Output the [x, y] coordinate of the center of the cell containing the given text.  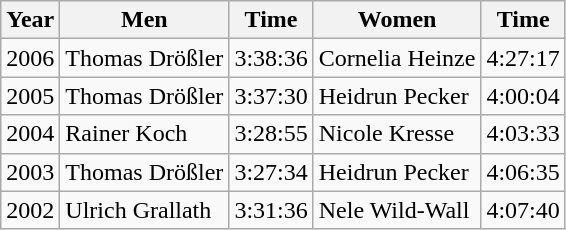
Nele Wild-Wall [397, 210]
Women [397, 20]
4:00:04 [523, 96]
3:31:36 [271, 210]
4:27:17 [523, 58]
4:07:40 [523, 210]
3:28:55 [271, 134]
Year [30, 20]
2004 [30, 134]
3:38:36 [271, 58]
4:03:33 [523, 134]
2003 [30, 172]
Men [144, 20]
Ulrich Grallath [144, 210]
Cornelia Heinze [397, 58]
3:37:30 [271, 96]
2002 [30, 210]
2006 [30, 58]
4:06:35 [523, 172]
2005 [30, 96]
Rainer Koch [144, 134]
3:27:34 [271, 172]
Nicole Kresse [397, 134]
